Search for the cell housing the specified text and yield its (X, Y) center coordinate. 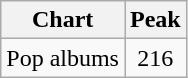
Pop albums (63, 58)
216 (155, 58)
Chart (63, 20)
Peak (155, 20)
